Extract the (x, y) coordinate from the center of the cell holding the provided text.  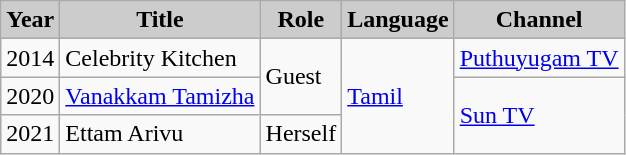
2020 (30, 96)
Vanakkam Tamizha (160, 96)
Tamil (398, 96)
Language (398, 20)
Puthuyugam TV (539, 58)
Celebrity Kitchen (160, 58)
2021 (30, 134)
Ettam Arivu (160, 134)
2014 (30, 58)
Role (301, 20)
Channel (539, 20)
Title (160, 20)
Year (30, 20)
Herself (301, 134)
Guest (301, 77)
Sun TV (539, 115)
